Pinpoint the cell where the given text exists, returning its (X, Y) midpoint coordinate. 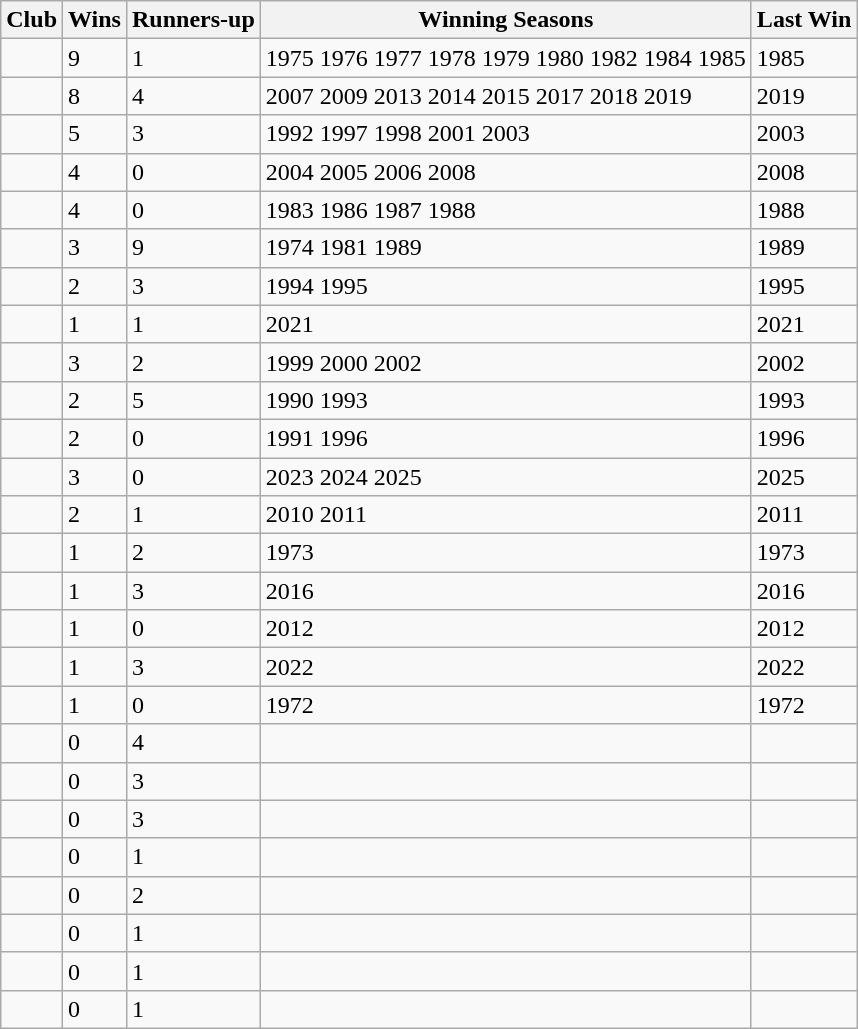
Wins (95, 20)
1999 2000 2002 (506, 362)
1983 1986 1987 1988 (506, 210)
Runners-up (193, 20)
Winning Seasons (506, 20)
1991 1996 (506, 438)
Club (32, 20)
1974 1981 1989 (506, 248)
2007 2009 2013 2014 2015 2017 2018 2019 (506, 96)
2019 (804, 96)
1993 (804, 400)
1985 (804, 58)
1994 1995 (506, 286)
2011 (804, 515)
2008 (804, 172)
2002 (804, 362)
1988 (804, 210)
2025 (804, 477)
1990 1993 (506, 400)
2023 2024 2025 (506, 477)
2010 2011 (506, 515)
Last Win (804, 20)
8 (95, 96)
1975 1976 1977 1978 1979 1980 1982 1984 1985 (506, 58)
2004 2005 2006 2008 (506, 172)
1996 (804, 438)
1992 1997 1998 2001 2003 (506, 134)
2003 (804, 134)
1995 (804, 286)
1989 (804, 248)
